Detect which cell encompasses the target text, then output its (x, y) center coordinate. 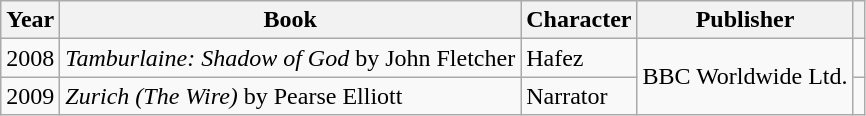
Narrator (579, 96)
Zurich (The Wire) by Pearse Elliott (290, 96)
Character (579, 20)
Hafez (579, 58)
2009 (30, 96)
Year (30, 20)
Publisher (745, 20)
2008 (30, 58)
BBC Worldwide Ltd. (745, 77)
Tamburlaine: Shadow of God by John Fletcher (290, 58)
Book (290, 20)
